Output the (X, Y) coordinate of the center of the cell containing the given text.  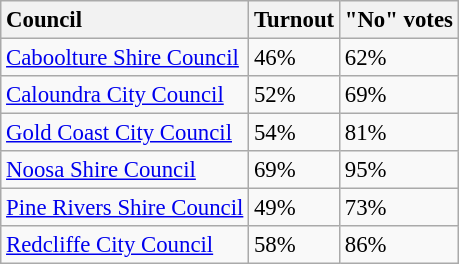
Caboolture Shire Council (125, 58)
Pine Rivers Shire Council (125, 208)
Noosa Shire Council (125, 170)
Gold Coast City Council (125, 133)
49% (294, 208)
95% (398, 170)
"No" votes (398, 20)
62% (398, 58)
Caloundra City Council (125, 95)
81% (398, 133)
52% (294, 95)
Council (125, 20)
58% (294, 245)
73% (398, 208)
Turnout (294, 20)
46% (294, 58)
Redcliffe City Council (125, 245)
54% (294, 133)
86% (398, 245)
